Find where the given text appears and provide that cell's center as (x, y) coordinate. 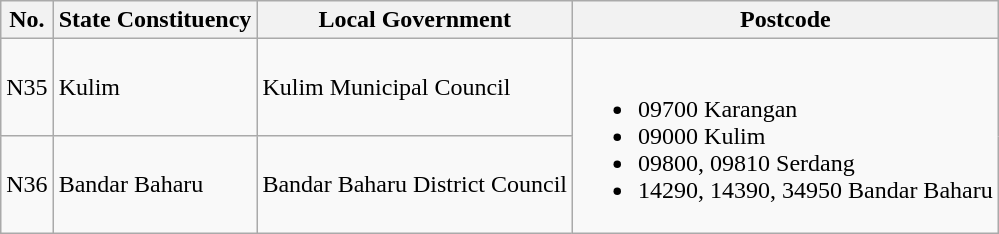
N36 (27, 184)
Bandar Baharu (155, 184)
Local Government (415, 20)
09700 Karangan09000 Kulim09800, 09810 Serdang14290, 14390, 34950 Bandar Baharu (786, 136)
No. (27, 20)
State Constituency (155, 20)
Bandar Baharu District Council (415, 184)
Kulim Municipal Council (415, 88)
Kulim (155, 88)
Postcode (786, 20)
N35 (27, 88)
